Return (X, Y) of the center of cell containing provided text 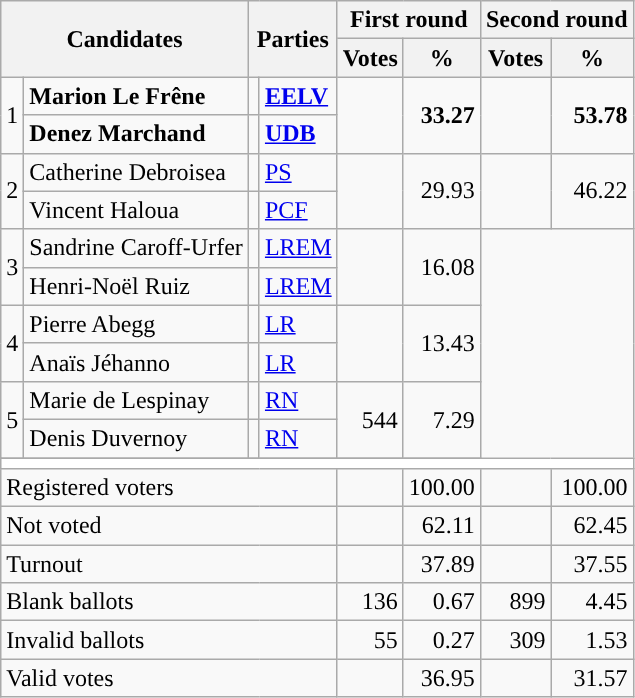
Pierre Abegg (136, 324)
Catherine Debroisea (136, 172)
53.78 (592, 115)
EELV (298, 96)
Marie de Lespinay (136, 400)
4.45 (592, 602)
37.89 (442, 564)
16.08 (442, 267)
29.93 (442, 191)
3 (12, 267)
31.57 (592, 678)
Second round (556, 20)
Vincent Haloua (136, 210)
136 (370, 602)
Henri-Noël Ruiz (136, 286)
Turnout (169, 564)
1 (12, 115)
Not voted (169, 526)
7.29 (442, 419)
Sandrine Caroff-Urfer (136, 248)
Marion Le Frêne (136, 96)
Blank ballots (169, 602)
1.53 (592, 640)
37.55 (592, 564)
544 (370, 419)
36.95 (442, 678)
UDB (298, 134)
0.27 (442, 640)
Denis Duvernoy (136, 438)
5 (12, 419)
0.67 (442, 602)
33.27 (442, 115)
13.43 (442, 343)
Parties (292, 39)
Denez Marchand (136, 134)
PS (298, 172)
2 (12, 191)
PCF (298, 210)
62.11 (442, 526)
46.22 (592, 191)
62.45 (592, 526)
Invalid ballots (169, 640)
Registered voters (169, 488)
First round (408, 20)
Candidates (125, 39)
Anaïs Jéhanno (136, 362)
899 (516, 602)
55 (370, 640)
4 (12, 343)
Valid votes (169, 678)
309 (516, 640)
